Return the [x, y] coordinate for the center point of the cell that contains the specified text.  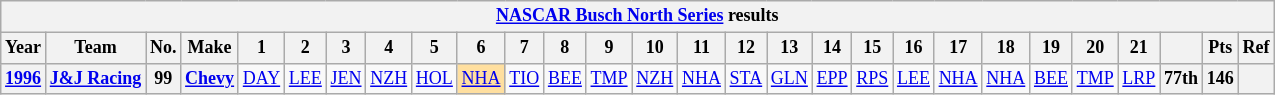
12 [746, 48]
EPP [832, 78]
19 [1052, 48]
1996 [24, 78]
146 [1220, 78]
Chevy [210, 78]
LRP [1139, 78]
NASCAR Busch North Series results [638, 16]
Year [24, 48]
2 [305, 48]
No. [164, 48]
16 [914, 48]
17 [958, 48]
5 [435, 48]
1 [261, 48]
7 [524, 48]
77th [1182, 78]
3 [346, 48]
18 [1006, 48]
HOL [435, 78]
6 [481, 48]
RPS [872, 78]
4 [389, 48]
J&J Racing [95, 78]
13 [790, 48]
DAY [261, 78]
TIO [524, 78]
10 [655, 48]
21 [1139, 48]
JEN [346, 78]
GLN [790, 78]
20 [1095, 48]
Team [95, 48]
Ref [1256, 48]
14 [832, 48]
8 [566, 48]
11 [702, 48]
9 [609, 48]
15 [872, 48]
99 [164, 78]
Pts [1220, 48]
STA [746, 78]
Make [210, 48]
